Scan for the cell matching the given text and deliver its (x, y) coordinate at center. 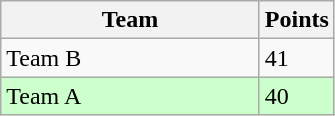
Team (130, 20)
Points (296, 20)
41 (296, 58)
Team B (130, 58)
Team A (130, 96)
40 (296, 96)
